Extract the [x, y] coordinate from the center of the cell holding the provided text.  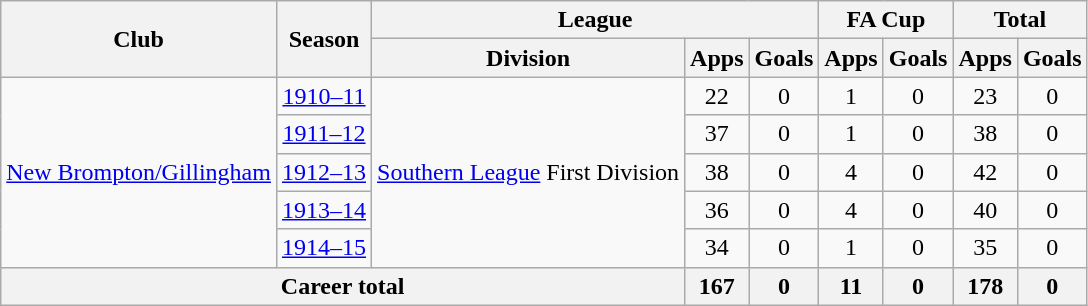
36 [717, 210]
Southern League First Division [528, 172]
34 [717, 248]
11 [851, 286]
FA Cup [886, 20]
1910–11 [324, 96]
New Brompton/Gillingham [139, 172]
35 [985, 248]
1914–15 [324, 248]
22 [717, 96]
Season [324, 39]
Division [528, 58]
Club [139, 39]
1912–13 [324, 172]
League [596, 20]
Career total [343, 286]
167 [717, 286]
23 [985, 96]
Total [1020, 20]
1913–14 [324, 210]
42 [985, 172]
37 [717, 134]
178 [985, 286]
40 [985, 210]
1911–12 [324, 134]
